Pinpoint the cell where the given text exists, returning its [X, Y] midpoint coordinate. 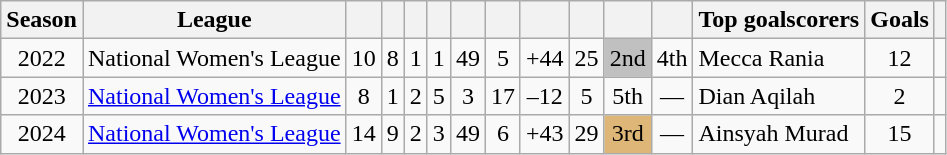
+43 [544, 134]
29 [586, 134]
2023 [42, 96]
+44 [544, 58]
15 [900, 134]
14 [364, 134]
12 [900, 58]
Ainsyah Murad [779, 134]
Dian Aqilah [779, 96]
2024 [42, 134]
4th [672, 58]
–12 [544, 96]
League [214, 20]
Top goalscorers [779, 20]
17 [502, 96]
Season [42, 20]
Mecca Rania [779, 58]
25 [586, 58]
2022 [42, 58]
9 [392, 134]
10 [364, 58]
3rd [628, 134]
5th [628, 96]
6 [502, 134]
Goals [900, 20]
2nd [628, 58]
